Output the [X, Y] coordinate of the center of the cell containing the given text.  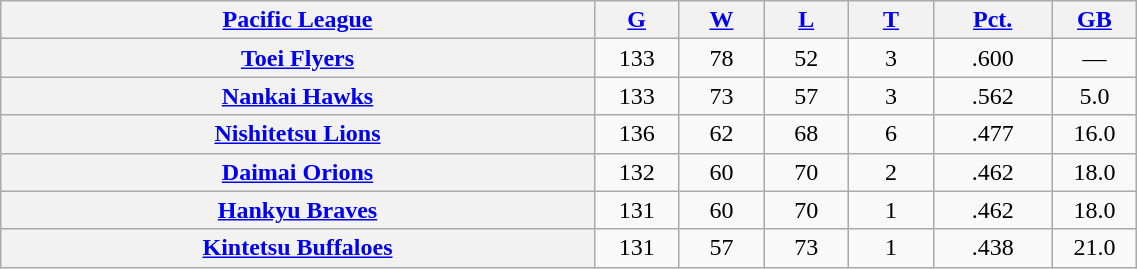
Daimai Orions [298, 172]
Pct. [992, 20]
.477 [992, 134]
.438 [992, 248]
16.0 [1094, 134]
.600 [992, 58]
— [1094, 58]
GB [1094, 20]
Nankai Hawks [298, 96]
78 [722, 58]
G [636, 20]
2 [892, 172]
T [892, 20]
52 [806, 58]
21.0 [1094, 248]
136 [636, 134]
Hankyu Braves [298, 210]
Pacific League [298, 20]
5.0 [1094, 96]
132 [636, 172]
W [722, 20]
62 [722, 134]
Nishitetsu Lions [298, 134]
Toei Flyers [298, 58]
.562 [992, 96]
6 [892, 134]
Kintetsu Buffaloes [298, 248]
L [806, 20]
68 [806, 134]
